Capture the cell that displays the provided text and extract its [x, y] central coordinate. 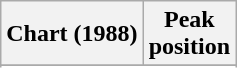
Peakposition [189, 34]
Chart (1988) [72, 34]
